Return (X, Y) of the center of cell containing provided text 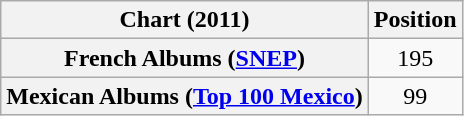
195 (415, 58)
Position (415, 20)
Chart (2011) (185, 20)
99 (415, 96)
Mexican Albums (Top 100 Mexico) (185, 96)
French Albums (SNEP) (185, 58)
